Extract the (X, Y) coordinate from the center of the cell holding the provided text.  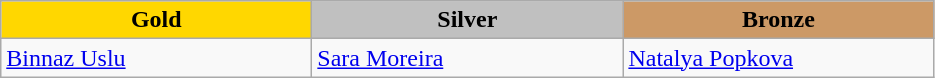
Natalya Popkova (778, 58)
Binnaz Uslu (156, 58)
Bronze (778, 20)
Gold (156, 20)
Sara Moreira (468, 58)
Silver (468, 20)
